Scan for the cell matching the given text and deliver its [X, Y] coordinate at center. 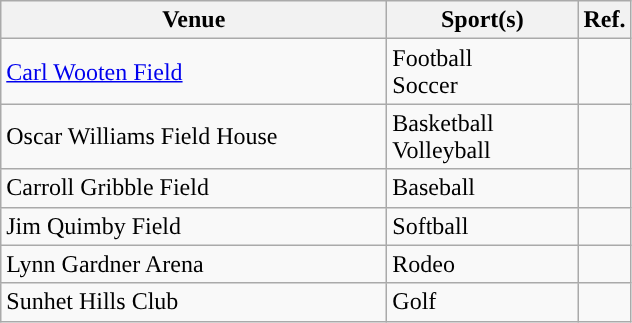
Venue [194, 20]
Carl Wooten Field [194, 72]
Rodeo [482, 264]
Carroll Gribble Field [194, 188]
Oscar Williams Field House [194, 136]
Basketball Volleyball [482, 136]
Softball [482, 226]
Lynn Gardner Arena [194, 264]
Football Soccer [482, 72]
Jim Quimby Field [194, 226]
Sunhet Hills Club [194, 302]
Baseball [482, 188]
Golf [482, 302]
Sport(s) [482, 20]
Ref. [604, 20]
